For the text-containing cell, return its midpoint in (X, Y) coordinate format. 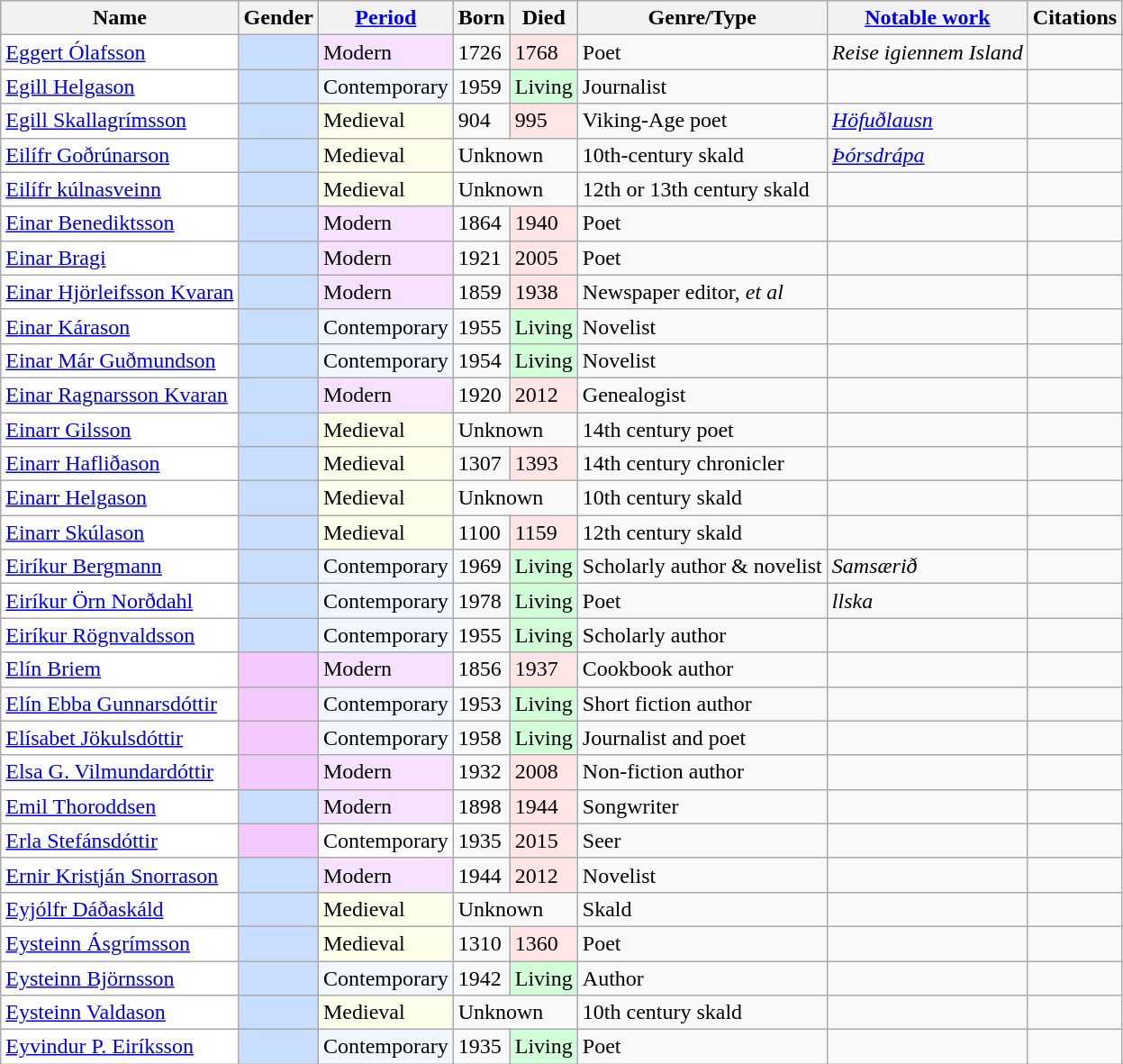
Non-fiction author (702, 772)
1856 (481, 669)
Elísabet Jökulsdóttir (120, 738)
Eyjólfr Dáðaskáld (120, 909)
Einar Hjörleifsson Kvaran (120, 292)
Einarr Gilsson (120, 430)
Einar Már Guðmundson (120, 360)
1100 (481, 532)
1360 (544, 943)
Einar Benediktsson (120, 223)
Elín Ebba Gunnarsdóttir (120, 704)
Viking-Age poet (702, 121)
Scholarly author (702, 635)
Eysteinn Björnsson (120, 978)
Born (481, 18)
1959 (481, 86)
Einar Kárason (120, 326)
Eiríkur Bergmann (120, 567)
995 (544, 121)
1942 (481, 978)
Egill Skallagrímsson (120, 121)
Eiríkur Örn Norðdahl (120, 601)
Citations (1074, 18)
Newspaper editor, et al (702, 292)
2005 (544, 258)
10th-century skald (702, 155)
Egill Helgason (120, 86)
1938 (544, 292)
llska (928, 601)
1310 (481, 943)
Genre/Type (702, 18)
1969 (481, 567)
12th century skald (702, 532)
Elín Briem (120, 669)
Author (702, 978)
Eyvindur P. Eiríksson (120, 1047)
Gender (278, 18)
Eysteinn Ásgrímsson (120, 943)
904 (481, 121)
14th century poet (702, 430)
1159 (544, 532)
1768 (544, 52)
2008 (544, 772)
Journalist (702, 86)
1726 (481, 52)
Period (385, 18)
Einar Ragnarsson Kvaran (120, 395)
14th century chronicler (702, 464)
Died (544, 18)
1393 (544, 464)
Einarr Helgason (120, 498)
Ernir Kristján Snorrason (120, 875)
Seer (702, 841)
Höfuðlausn (928, 121)
1898 (481, 806)
Skald (702, 909)
Short fiction author (702, 704)
Genealogist (702, 395)
1859 (481, 292)
Cookbook author (702, 669)
Eysteinn Valdason (120, 1013)
1307 (481, 464)
Einarr Hafliðason (120, 464)
Einarr Skúlason (120, 532)
Journalist and poet (702, 738)
Scholarly author & novelist (702, 567)
Þórsdrápa (928, 155)
Eiríkur Rögnvaldsson (120, 635)
Eilífr kúlnasveinn (120, 189)
Eilífr Goðrúnarson (120, 155)
1958 (481, 738)
12th or 13th century skald (702, 189)
Elsa G. Vilmundardóttir (120, 772)
1921 (481, 258)
Songwriter (702, 806)
Notable work (928, 18)
Einar Bragi (120, 258)
1932 (481, 772)
Eggert Ólafsson (120, 52)
Erla Stefánsdóttir (120, 841)
1937 (544, 669)
Reise igiennem Island (928, 52)
Samsærið (928, 567)
1953 (481, 704)
2015 (544, 841)
Emil Thoroddsen (120, 806)
1940 (544, 223)
1864 (481, 223)
1978 (481, 601)
1920 (481, 395)
Name (120, 18)
1954 (481, 360)
